For the text-containing cell, return its midpoint in (x, y) coordinate format. 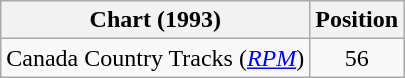
56 (357, 58)
Chart (1993) (156, 20)
Position (357, 20)
Canada Country Tracks (RPM) (156, 58)
